Identify which cell holds the provided text, then report its (X, Y) central coordinate. 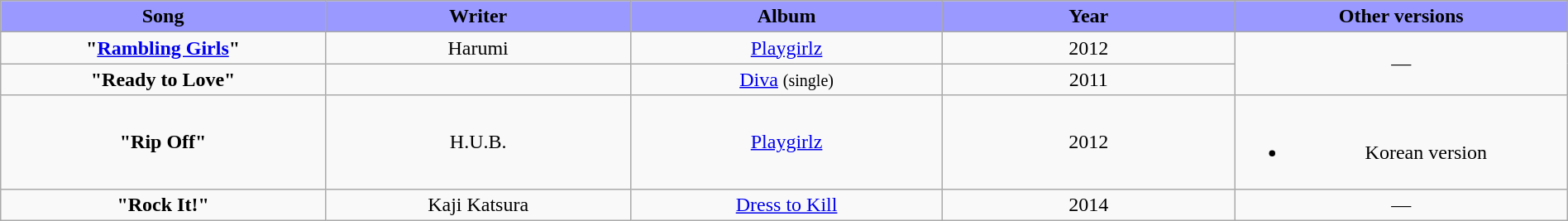
Song (164, 17)
Dress to Kill (786, 204)
Harumi (478, 48)
H.U.B. (478, 142)
"Rip Off" (164, 142)
"Ready to Love" (164, 79)
"Rambling Girls" (164, 48)
Other versions (1401, 17)
Year (1088, 17)
Korean version (1401, 142)
Diva (single) (786, 79)
Album (786, 17)
"Rock It!" (164, 204)
Writer (478, 17)
2011 (1088, 79)
Kaji Katsura (478, 204)
2014 (1088, 204)
